Scan for the cell matching the given text and deliver its (X, Y) coordinate at center. 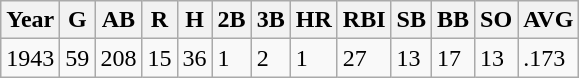
36 (194, 58)
208 (118, 58)
BB (452, 20)
59 (78, 58)
.173 (548, 58)
2B (232, 20)
R (160, 20)
1943 (30, 58)
17 (452, 58)
SO (496, 20)
Year (30, 20)
27 (364, 58)
2 (270, 58)
15 (160, 58)
SB (411, 20)
AVG (548, 20)
RBI (364, 20)
H (194, 20)
AB (118, 20)
3B (270, 20)
G (78, 20)
HR (314, 20)
